Identify which cell holds the provided text, then report its (x, y) central coordinate. 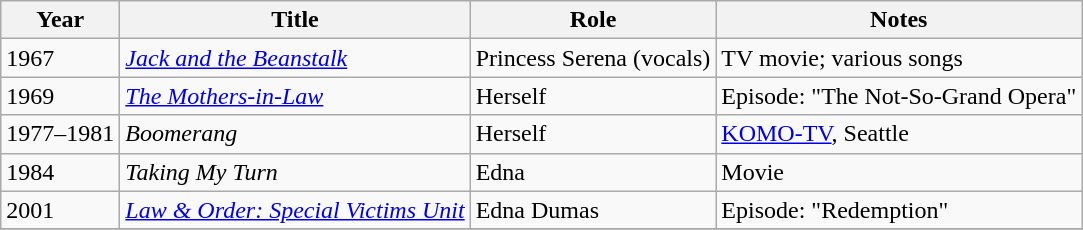
Boomerang (295, 134)
2001 (60, 210)
KOMO-TV, Seattle (899, 134)
Movie (899, 172)
Edna Dumas (593, 210)
TV movie; various songs (899, 58)
Jack and the Beanstalk (295, 58)
Law & Order: Special Victims Unit (295, 210)
1967 (60, 58)
Role (593, 20)
1969 (60, 96)
Taking My Turn (295, 172)
Notes (899, 20)
Title (295, 20)
Princess Serena (vocals) (593, 58)
Year (60, 20)
1984 (60, 172)
The Mothers-in-Law (295, 96)
Episode: "The Not-So-Grand Opera" (899, 96)
1977–1981 (60, 134)
Edna (593, 172)
Episode: "Redemption" (899, 210)
